Search for the cell housing the specified text and yield its (X, Y) center coordinate. 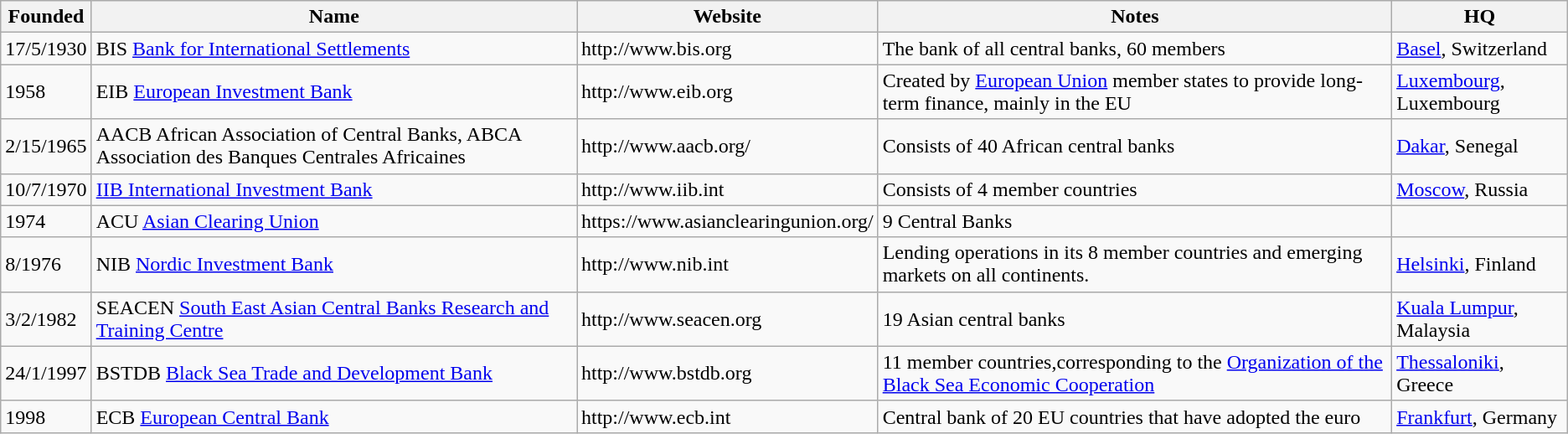
9 Central Banks (1134, 221)
1958 (46, 92)
EIB European Investment Bank (333, 92)
SEACEN South East Asian Central Banks Research and Training Centre (333, 318)
10/7/1970 (46, 189)
ACU Asian Clearing Union (333, 221)
Moscow, Russia (1480, 189)
Website (727, 17)
http://www.iib.int (727, 189)
http://www.seacen.org (727, 318)
Frankfurt, Germany (1480, 416)
http://www.aacb.org/ (727, 146)
1974 (46, 221)
Basel, Switzerland (1480, 49)
8/1976 (46, 265)
1998 (46, 416)
19 Asian central banks (1134, 318)
Kuala Lumpur, Malaysia (1480, 318)
11 member countries,corresponding to the Organization of the Black Sea Economic Cooperation (1134, 374)
Name (333, 17)
http://www.eib.org (727, 92)
Created by European Union member states to provide long-term finance, mainly in the EU (1134, 92)
Dakar, Senegal (1480, 146)
Consists of 4 member countries (1134, 189)
BIS Bank for International Settlements (333, 49)
http://www.bis.org (727, 49)
3/2/1982 (46, 318)
Central bank of 20 EU countries that have adopted the euro (1134, 416)
AACB African Association of Central Banks, ABCA Association des Banques Centrales Africaines (333, 146)
HQ (1480, 17)
NIB Nordic Investment Bank (333, 265)
Consists of 40 African central banks (1134, 146)
24/1/1997 (46, 374)
BSTDB Black Sea Trade and Development Bank (333, 374)
2/15/1965 (46, 146)
http://www.nib.int (727, 265)
Notes (1134, 17)
17/5/1930 (46, 49)
Helsinki, Finland (1480, 265)
Thessaloniki, Greece (1480, 374)
IIB International Investment Bank (333, 189)
Lending operations in its 8 member countries and emerging markets on all continents. (1134, 265)
Founded (46, 17)
https://www.asianclearingunion.org/ (727, 221)
The bank of all central banks, 60 members (1134, 49)
ECB European Central Bank (333, 416)
http://www.ecb.int (727, 416)
http://www.bstdb.org (727, 374)
Luxembourg, Luxembourg (1480, 92)
